Determine the (x, y) coordinate at the center of the cell enclosing the given text.  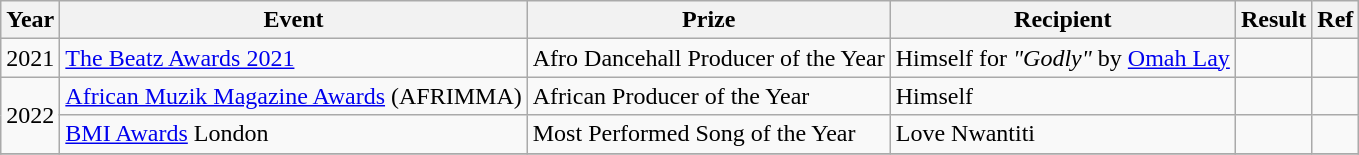
BMI Awards London (294, 134)
Himself for "Godly" by Omah Lay (1062, 58)
Himself (1062, 96)
2021 (30, 58)
Event (294, 20)
Afro Dancehall Producer of the Year (708, 58)
Love Nwantiti (1062, 134)
2022 (30, 115)
Prize (708, 20)
Most Performed Song of the Year (708, 134)
The Beatz Awards 2021 (294, 58)
Ref (1336, 20)
African Producer of the Year (708, 96)
Result (1273, 20)
Year (30, 20)
Recipient (1062, 20)
African Muzik Magazine Awards (AFRIMMA) (294, 96)
